Pinpoint the cell where the given text exists, returning its (X, Y) midpoint coordinate. 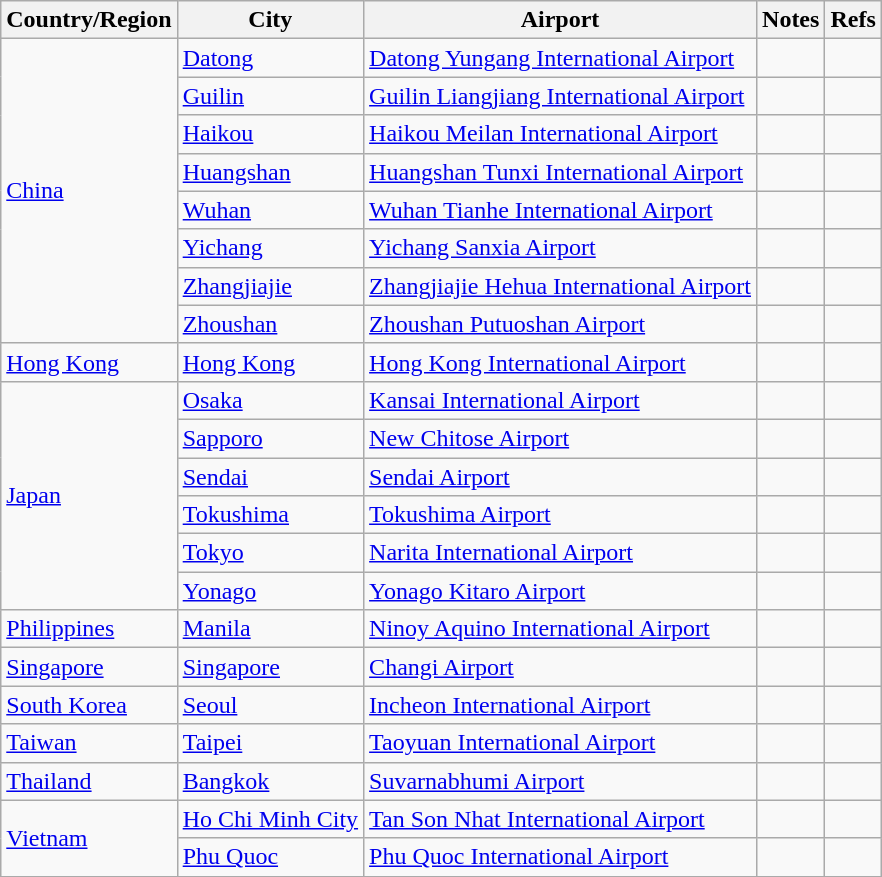
Sapporo (270, 438)
Taipei (270, 743)
Zhangjiajie Hehua International Airport (560, 286)
New Chitose Airport (560, 438)
Seoul (270, 705)
Yichang (270, 248)
Datong (270, 58)
Vietnam (89, 838)
Ho Chi Minh City (270, 819)
Zhoushan (270, 324)
Tokyo (270, 553)
Wuhan Tianhe International Airport (560, 210)
Refs (853, 20)
Sendai Airport (560, 477)
Sendai (270, 477)
Guilin Liangjiang International Airport (560, 96)
Phu Quoc (270, 857)
Kansai International Airport (560, 400)
Tokushima Airport (560, 515)
Taiwan (89, 743)
Taoyuan International Airport (560, 743)
Haikou Meilan International Airport (560, 134)
Zhangjiajie (270, 286)
Suvarnabhumi Airport (560, 781)
China (89, 191)
Changi Airport (560, 667)
Manila (270, 629)
Wuhan (270, 210)
Tokushima (270, 515)
Datong Yungang International Airport (560, 58)
Notes (791, 20)
Japan (89, 495)
Huangshan (270, 172)
Osaka (270, 400)
Bangkok (270, 781)
Haikou (270, 134)
Ninoy Aquino International Airport (560, 629)
Yonago (270, 591)
Phu Quoc International Airport (560, 857)
Philippines (89, 629)
Yichang Sanxia Airport (560, 248)
Tan Son Nhat International Airport (560, 819)
South Korea (89, 705)
Country/Region (89, 20)
Thailand (89, 781)
Huangshan Tunxi International Airport (560, 172)
City (270, 20)
Yonago Kitaro Airport (560, 591)
Incheon International Airport (560, 705)
Airport (560, 20)
Hong Kong International Airport (560, 362)
Narita International Airport (560, 553)
Zhoushan Putuoshan Airport (560, 324)
Guilin (270, 96)
